Extract the [X, Y] coordinate from the center of the cell holding the provided text.  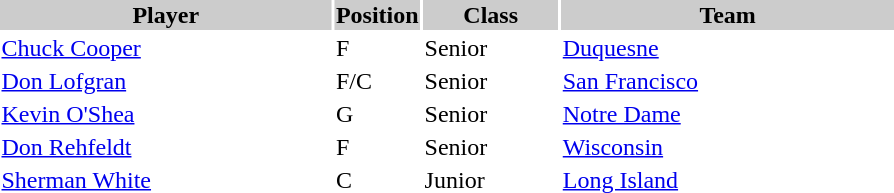
Player [166, 15]
Class [490, 15]
G [377, 114]
Don Rehfeldt [166, 147]
Don Lofgran [166, 81]
Kevin O'Shea [166, 114]
Position [377, 15]
San Francisco [728, 81]
Notre Dame [728, 114]
Chuck Cooper [166, 48]
Team [728, 15]
Duquesne [728, 48]
F/C [377, 81]
Wisconsin [728, 147]
